Capture the cell that displays the provided text and extract its (x, y) central coordinate. 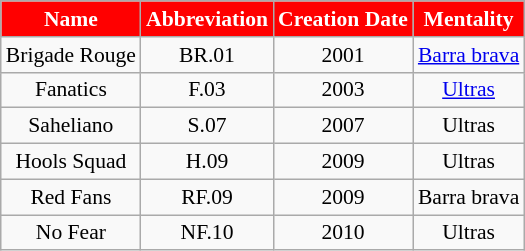
2010 (343, 233)
2001 (343, 55)
BR.01 (207, 55)
2007 (343, 126)
Name (71, 19)
F.03 (207, 90)
Hools Squad (71, 162)
2003 (343, 90)
No Fear (71, 233)
Abbreviation (207, 19)
H.09 (207, 162)
Mentality (468, 19)
S.07 (207, 126)
RF.09 (207, 197)
NF.10 (207, 233)
Brigade Rouge (71, 55)
Saheliano (71, 126)
Red Fans (71, 197)
Creation Date (343, 19)
Fanatics (71, 90)
